Locate the cell with the specified text and output its [x, y] center coordinate. 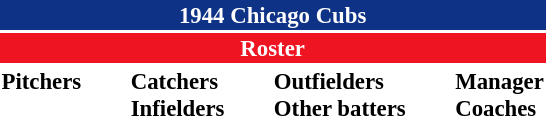
Roster [272, 48]
1944 Chicago Cubs [272, 15]
